Locate the cell with the specified text and output its (X, Y) center coordinate. 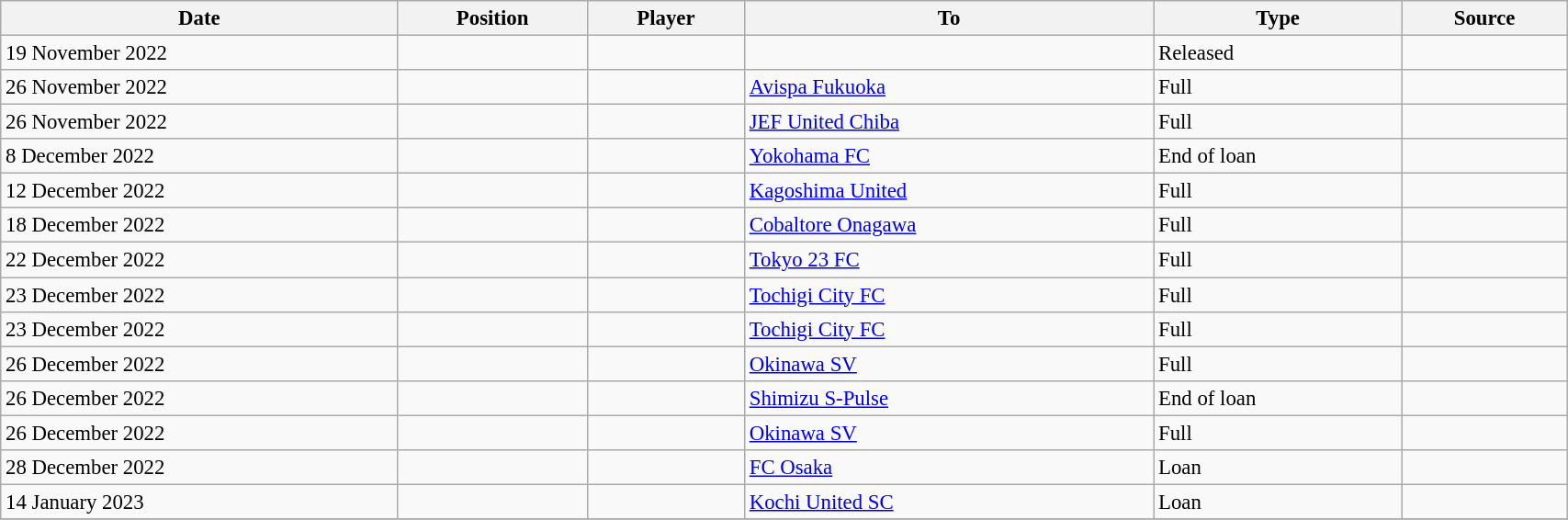
Released (1279, 53)
Cobaltore Onagawa (948, 225)
22 December 2022 (199, 260)
Tokyo 23 FC (948, 260)
Kagoshima United (948, 191)
Position (492, 18)
Player (665, 18)
8 December 2022 (199, 156)
JEF United Chiba (948, 122)
12 December 2022 (199, 191)
Kochi United SC (948, 502)
Yokohama FC (948, 156)
14 January 2023 (199, 502)
19 November 2022 (199, 53)
Avispa Fukuoka (948, 87)
28 December 2022 (199, 468)
Source (1484, 18)
To (948, 18)
18 December 2022 (199, 225)
Shimizu S-Pulse (948, 398)
FC Osaka (948, 468)
Date (199, 18)
Type (1279, 18)
